Search for the cell housing the specified text and yield its (X, Y) center coordinate. 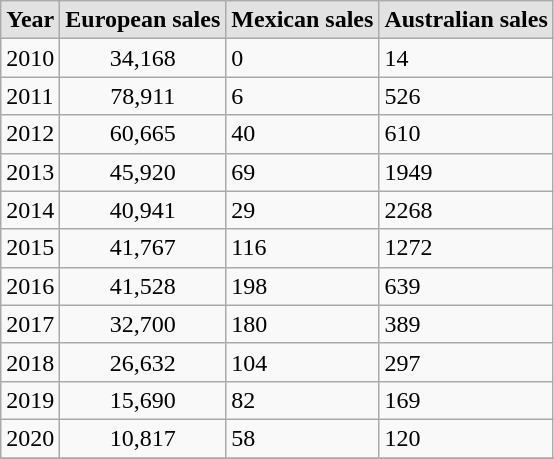
41,767 (143, 248)
2013 (30, 172)
60,665 (143, 134)
Australian sales (466, 20)
1949 (466, 172)
2020 (30, 438)
10,817 (143, 438)
2017 (30, 324)
120 (466, 438)
Mexican sales (302, 20)
2014 (30, 210)
2019 (30, 400)
14 (466, 58)
European sales (143, 20)
104 (302, 362)
78,911 (143, 96)
41,528 (143, 286)
180 (302, 324)
0 (302, 58)
2011 (30, 96)
639 (466, 286)
2018 (30, 362)
2268 (466, 210)
32,700 (143, 324)
Year (30, 20)
26,632 (143, 362)
169 (466, 400)
40,941 (143, 210)
45,920 (143, 172)
15,690 (143, 400)
526 (466, 96)
116 (302, 248)
82 (302, 400)
2010 (30, 58)
2016 (30, 286)
198 (302, 286)
297 (466, 362)
58 (302, 438)
389 (466, 324)
2012 (30, 134)
2015 (30, 248)
40 (302, 134)
34,168 (143, 58)
1272 (466, 248)
6 (302, 96)
29 (302, 210)
69 (302, 172)
610 (466, 134)
